Locate the cell with the specified text and output its [X, Y] center coordinate. 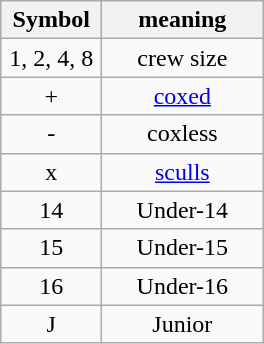
Junior [182, 324]
J [52, 324]
+ [52, 96]
coxless [182, 134]
16 [52, 286]
crew size [182, 58]
Under-15 [182, 248]
Under-16 [182, 286]
15 [52, 248]
Under-14 [182, 210]
x [52, 172]
Symbol [52, 20]
meaning [182, 20]
1, 2, 4, 8 [52, 58]
coxed [182, 96]
- [52, 134]
14 [52, 210]
sculls [182, 172]
